Return the (x, y) coordinate for the center point of the cell that contains the specified text.  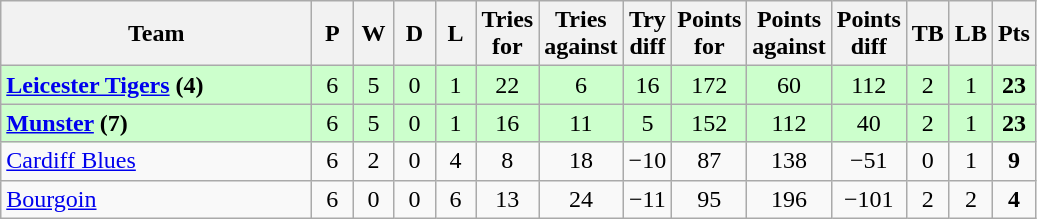
172 (710, 85)
Points for (710, 34)
L (456, 34)
W (374, 34)
−11 (648, 199)
138 (789, 161)
Points against (789, 34)
40 (868, 123)
D (414, 34)
Cardiff Blues (156, 161)
18 (581, 161)
−51 (868, 161)
Tries for (508, 34)
152 (710, 123)
Try diff (648, 34)
Points diff (868, 34)
11 (581, 123)
9 (1014, 161)
13 (508, 199)
Leicester Tigers (4) (156, 85)
24 (581, 199)
22 (508, 85)
Team (156, 34)
−101 (868, 199)
−10 (648, 161)
TB (928, 34)
95 (710, 199)
60 (789, 85)
Tries against (581, 34)
LB (970, 34)
196 (789, 199)
Munster (7) (156, 123)
P (332, 34)
Bourgoin (156, 199)
87 (710, 161)
8 (508, 161)
Pts (1014, 34)
